Output the [X, Y] coordinate of the center of the cell containing the given text.  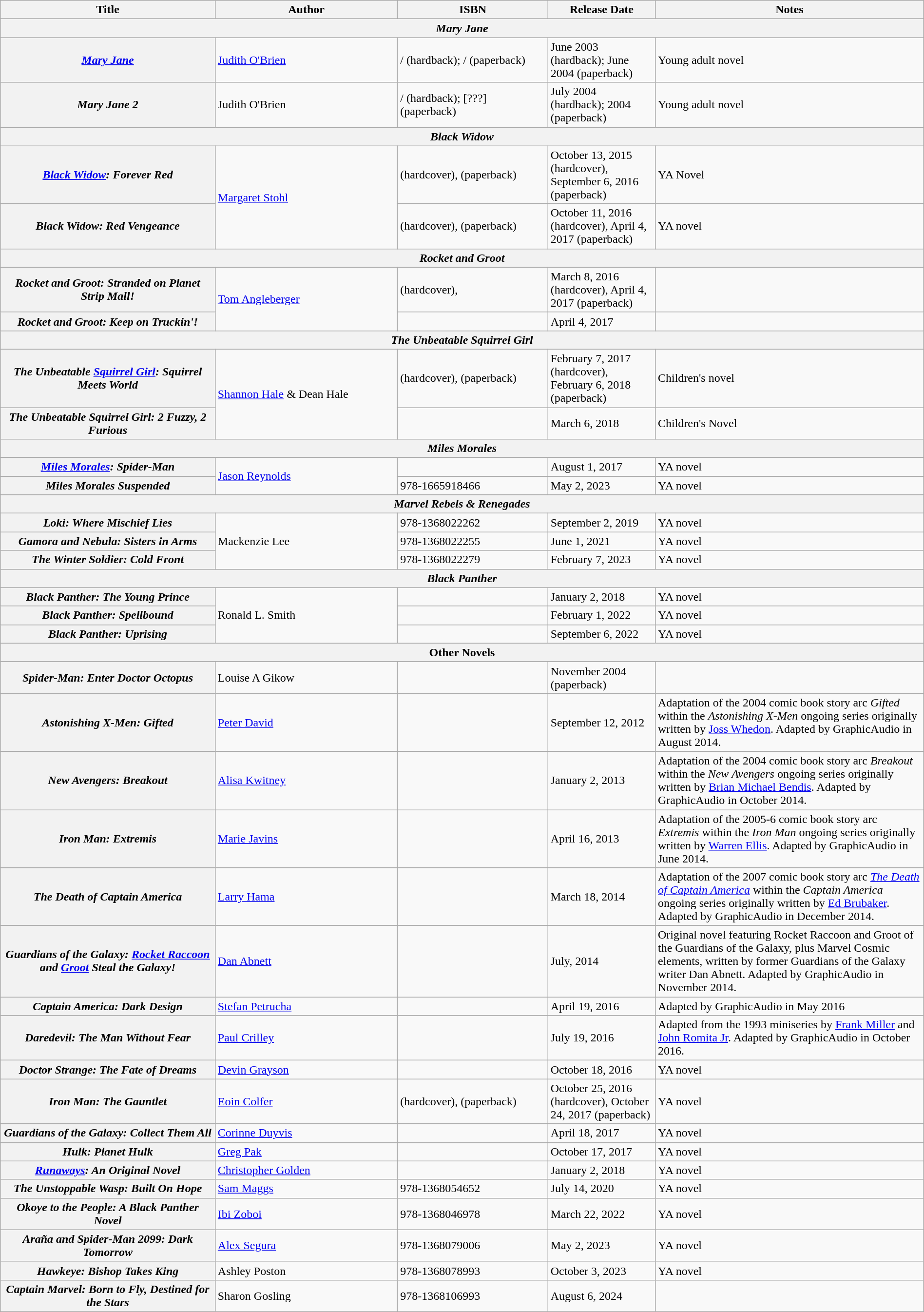
Shannon Hale & Dean Hale [306, 394]
March 8, 2016 (hardcover), April 4, 2017 (paperback) [601, 290]
Loki: Where Mischief Lies [108, 523]
September 12, 2012 [601, 723]
September 6, 2022 [601, 634]
Black Panther: Spellbound [108, 615]
Adapted from the 1993 miniseries by Frank Miller and John Romita Jr. Adapted by GraphicAudio in October 2016. [789, 1038]
978-1368054652 [473, 1189]
Astonishing X-Men: Gifted [108, 723]
Corinne Duyvis [306, 1133]
Mary Jane 2 [108, 105]
October 11, 2016 (hardcover), April 4, 2017 (paperback) [601, 226]
Mackenzie Lee [306, 541]
August 6, 2024 [601, 1296]
Hawkeye: Bishop Takes King [108, 1271]
Children's novel [789, 378]
Miles Morales: Spider-Man [108, 467]
978-1368046978 [473, 1214]
Spider-Man: Enter Doctor Octopus [108, 678]
New Avengers: Breakout [108, 780]
YA Novel [789, 175]
Alex Segura [306, 1245]
Alisa Kwitney [306, 780]
April 18, 2017 [601, 1133]
Notes [789, 10]
978-1665918466 [473, 486]
Release Date [601, 10]
Louise A Gikow [306, 678]
October 17, 2017 [601, 1152]
April 19, 2016 [601, 1006]
August 1, 2017 [601, 467]
Araña and Spider-Man 2099: Dark Tomorrow [108, 1245]
ISBN [473, 10]
February 7, 2017 (hardcover), February 6, 2018 (paperback) [601, 378]
Paul Crilley [306, 1038]
October 13, 2015 (hardcover), September 6, 2016 (paperback) [601, 175]
July 19, 2016 [601, 1038]
Black Panther: Uprising [108, 634]
Stefan Petrucha [306, 1006]
Hulk: Planet Hulk [108, 1152]
Doctor Strange: The Fate of Dreams [108, 1070]
The Unstoppable Wasp: Built On Hope [108, 1189]
April 4, 2017 [601, 321]
978-1368078993 [473, 1271]
Other Novels [462, 652]
July 14, 2020 [601, 1189]
978-1368079006 [473, 1245]
Larry Hama [306, 897]
February 1, 2022 [601, 615]
978-1368022255 [473, 541]
Rocket and Groot: Keep on Truckin'! [108, 321]
Black Widow [462, 137]
Miles Morales [462, 449]
Black Widow: Red Vengeance [108, 226]
Black Widow: Forever Red [108, 175]
October 18, 2016 [601, 1070]
Children's Novel [789, 423]
The Death of Captain America [108, 897]
November 2004 (paperback) [601, 678]
Eoin Colfer [306, 1101]
January 2, 2013 [601, 780]
The Unbeatable Squirrel Girl [462, 340]
Guardians of the Galaxy: Rocket Raccoon and Groot Steal the Galaxy! [108, 961]
Peter David [306, 723]
Captain Marvel: Born to Fly, Destined for the Stars [108, 1296]
Sharon Gosling [306, 1296]
Christopher Golden [306, 1170]
June 1, 2021 [601, 541]
March 6, 2018 [601, 423]
Ronald L. Smith [306, 615]
Devin Grayson [306, 1070]
Okoye to the People: A Black Panther Novel [108, 1214]
Marie Javins [306, 839]
/ (hardback); [???] (paperback) [473, 105]
Sam Maggs [306, 1189]
Iron Man: Extremis [108, 839]
Miles Morales Suspended [108, 486]
Margaret Stohl [306, 197]
October 25, 2016 (hardcover), October 24, 2017 (paperback) [601, 1101]
September 2, 2019 [601, 523]
Adapted by GraphicAudio in May 2016 [789, 1006]
Runaways: An Original Novel [108, 1170]
Greg Pak [306, 1152]
October 3, 2023 [601, 1271]
Rocket and Groot [462, 258]
April 16, 2013 [601, 839]
March 18, 2014 [601, 897]
Dan Abnett [306, 961]
(hardcover), [473, 290]
Tom Angleberger [306, 299]
The Unbeatable Squirrel Girl: 2 Fuzzy, 2 Furious [108, 423]
Author [306, 10]
July, 2014 [601, 961]
978-1368022279 [473, 560]
The Winter Soldier: Cold Front [108, 560]
Ashley Poston [306, 1271]
March 22, 2022 [601, 1214]
Iron Man: The Gauntlet [108, 1101]
/ (hardback); / (paperback) [473, 60]
Gamora and Nebula: Sisters in Arms [108, 541]
978-1368106993 [473, 1296]
Black Panther: The Young Prince [108, 597]
Rocket and Groot: Stranded on Planet Strip Mall! [108, 290]
The Unbeatable Squirrel Girl: Squirrel Meets World [108, 378]
Marvel Rebels & Renegades [462, 504]
Black Panther [462, 578]
978-1368022262 [473, 523]
Daredevil: The Man Without Fear [108, 1038]
Jason Reynolds [306, 476]
Title [108, 10]
Captain America: Dark Design [108, 1006]
Guardians of the Galaxy: Collect Them All [108, 1133]
February 7, 2023 [601, 560]
July 2004 (hardback); 2004 (paperback) [601, 105]
June 2003 (hardback); June 2004 (paperback) [601, 60]
Ibi Zoboi [306, 1214]
